Scan for the cell matching the given text and deliver its [x, y] coordinate at center. 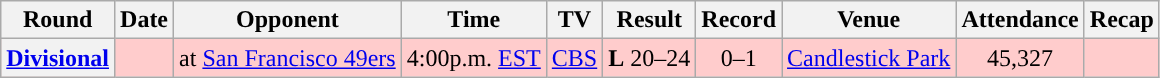
0–1 [739, 58]
4:00p.m. EST [474, 58]
Divisional [58, 58]
Recap [1122, 20]
L 20–24 [650, 58]
Result [650, 20]
Record [739, 20]
CBS [574, 58]
at San Francisco 49ers [288, 58]
45,327 [1020, 58]
Round [58, 20]
Attendance [1020, 20]
Opponent [288, 20]
TV [574, 20]
Candlestick Park [869, 58]
Time [474, 20]
Venue [869, 20]
Date [144, 20]
